Pinpoint the cell where the given text exists, returning its (x, y) midpoint coordinate. 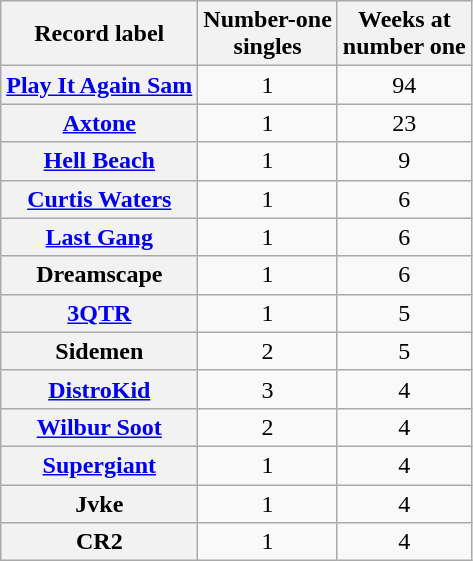
Hell Beach (100, 161)
Record label (100, 34)
Curtis Waters (100, 199)
3 (268, 389)
3QTR (100, 313)
Dreamscape (100, 275)
Axtone (100, 123)
Weeks atnumber one (404, 34)
Sidemen (100, 351)
Wilbur Soot (100, 427)
Play It Again Sam (100, 85)
23 (404, 123)
94 (404, 85)
Jvke (100, 503)
9 (404, 161)
Supergiant (100, 465)
DistroKid (100, 389)
CR2 (100, 542)
Last Gang (100, 237)
Number-onesingles (268, 34)
